Capture the cell that displays the provided text and extract its (X, Y) central coordinate. 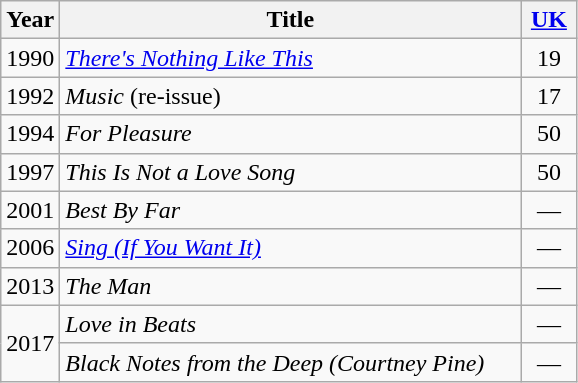
1997 (30, 172)
For Pleasure (290, 134)
2013 (30, 286)
2006 (30, 248)
Sing (If You Want It) (290, 248)
Best By Far (290, 210)
Black Notes from the Deep (Courtney Pine) (290, 362)
Music (re-issue) (290, 96)
1990 (30, 58)
UK (549, 20)
2017 (30, 343)
Year (30, 20)
Title (290, 20)
There's Nothing Like This (290, 58)
1992 (30, 96)
1994 (30, 134)
This Is Not a Love Song (290, 172)
17 (549, 96)
The Man (290, 286)
19 (549, 58)
Love in Beats (290, 324)
2001 (30, 210)
